Return the [X, Y] coordinate for the center point of the cell that contains the specified text.  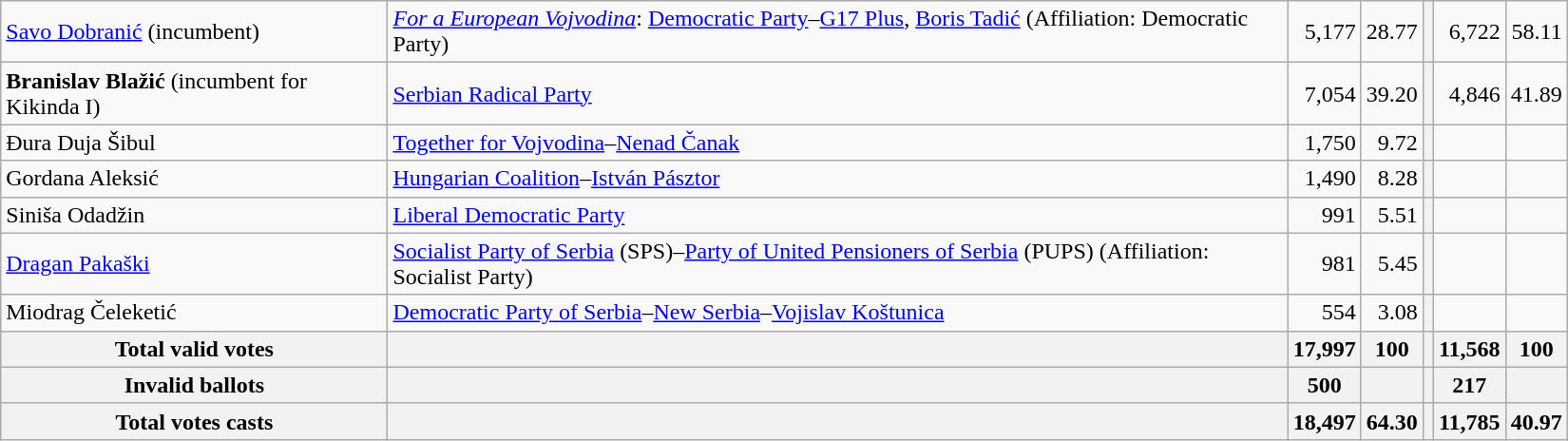
981 [1325, 264]
For a European Vojvodina: Democratic Party–G17 Plus, Boris Tadić (Affiliation: Democratic Party) [838, 32]
17,997 [1325, 349]
Serbian Radical Party [838, 93]
40.97 [1536, 421]
64.30 [1391, 421]
1,750 [1325, 143]
Gordana Aleksić [194, 179]
991 [1325, 215]
39.20 [1391, 93]
Miodrag Čeleketić [194, 313]
Total valid votes [194, 349]
18,497 [1325, 421]
28.77 [1391, 32]
58.11 [1536, 32]
9.72 [1391, 143]
Branislav Blažić (incumbent for Kikinda I) [194, 93]
Siniša Odadžin [194, 215]
Total votes casts [194, 421]
6,722 [1469, 32]
Socialist Party of Serbia (SPS)–Party of United Pensioners of Serbia (PUPS) (Affiliation: Socialist Party) [838, 264]
5.45 [1391, 264]
3.08 [1391, 313]
8.28 [1391, 179]
217 [1469, 385]
Savo Dobranić (incumbent) [194, 32]
500 [1325, 385]
554 [1325, 313]
Hungarian Coalition–István Pásztor [838, 179]
5.51 [1391, 215]
5,177 [1325, 32]
11,568 [1469, 349]
Invalid ballots [194, 385]
4,846 [1469, 93]
Together for Vojvodina–Nenad Čanak [838, 143]
Đura Duja Šibul [194, 143]
41.89 [1536, 93]
7,054 [1325, 93]
Dragan Pakaški [194, 264]
11,785 [1469, 421]
Democratic Party of Serbia–New Serbia–Vojislav Koštunica [838, 313]
Liberal Democratic Party [838, 215]
1,490 [1325, 179]
